Locate the cell with the specified text and output its [x, y] center coordinate. 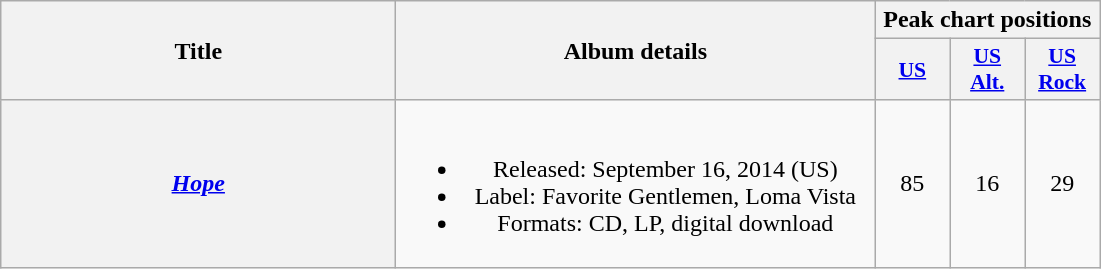
Title [198, 50]
Peak chart positions [988, 20]
USRock [1062, 70]
29 [1062, 184]
85 [912, 184]
Album details [636, 50]
Released: September 16, 2014 (US)Label: Favorite Gentlemen, Loma VistaFormats: CD, LP, digital download [636, 184]
16 [988, 184]
Hope [198, 184]
US [912, 70]
USAlt. [988, 70]
